Capture the cell that displays the provided text and extract its (X, Y) central coordinate. 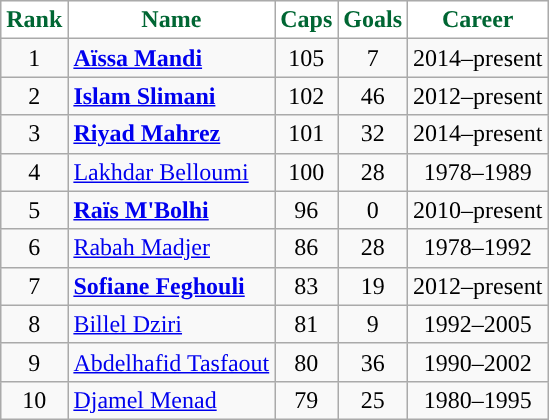
0 (373, 210)
100 (306, 172)
Billel Dziri (172, 324)
1 (34, 58)
4 (34, 172)
Raïs M'Bolhi (172, 210)
Rank (34, 20)
8 (34, 324)
5 (34, 210)
2010–present (478, 210)
Caps (306, 20)
46 (373, 96)
6 (34, 248)
79 (306, 400)
1978–1992 (478, 248)
1992–2005 (478, 324)
Abdelhafid Tasfaout (172, 362)
Aïssa Mandi (172, 58)
25 (373, 400)
Career (478, 20)
81 (306, 324)
Goals (373, 20)
Sofiane Feghouli (172, 286)
1990–2002 (478, 362)
105 (306, 58)
Djamel Menad (172, 400)
83 (306, 286)
101 (306, 134)
32 (373, 134)
2 (34, 96)
96 (306, 210)
1978–1989 (478, 172)
Name (172, 20)
86 (306, 248)
10 (34, 400)
1980–1995 (478, 400)
80 (306, 362)
Islam Slimani (172, 96)
Riyad Mahrez (172, 134)
19 (373, 286)
3 (34, 134)
Rabah Madjer (172, 248)
36 (373, 362)
Lakhdar Belloumi (172, 172)
102 (306, 96)
